Locate the cell with the specified text and output its [x, y] center coordinate. 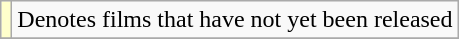
Denotes films that have not yet been released [235, 20]
